Pinpoint the cell where the given text exists, returning its (x, y) midpoint coordinate. 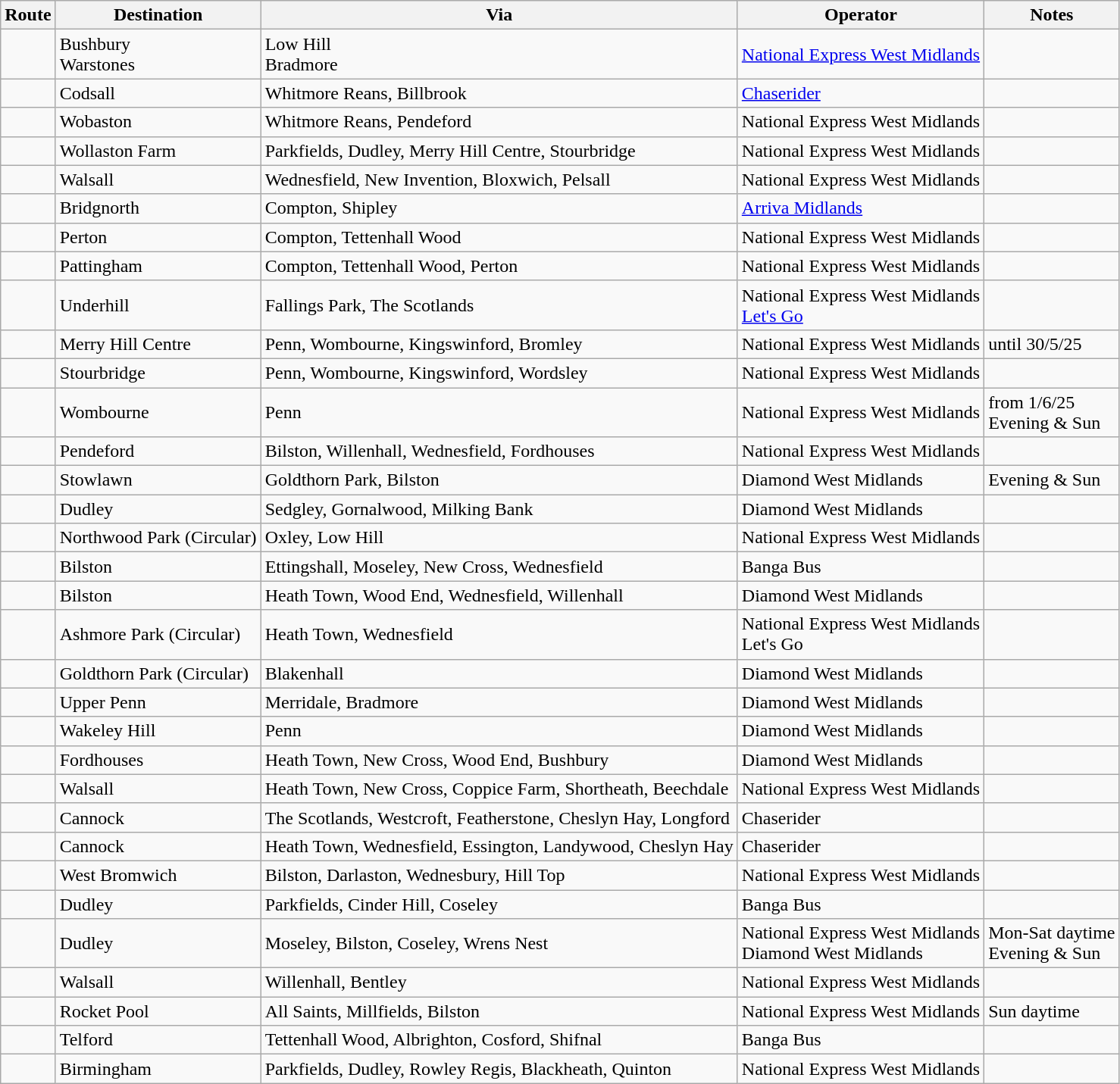
Goldthorn Park, Bilston (499, 480)
Blakenhall (499, 673)
Codsall (158, 93)
BushburyWarstones (158, 55)
Heath Town, Wood End, Wednesfield, Willenhall (499, 595)
Underhill (158, 305)
Telford (158, 1040)
Northwood Park (Circular) (158, 538)
Low HillBradmore (499, 55)
West Bromwich (158, 875)
Fallings Park, The Scotlands (499, 305)
Birmingham (158, 1069)
Wednesfield, New Invention, Bloxwich, Pelsall (499, 180)
Wombourne (158, 412)
Bilston, Willenhall, Wednesfield, Fordhouses (499, 451)
Pattingham (158, 266)
Heath Town, New Cross, Coppice Farm, Shortheath, Beechdale (499, 789)
Bridgnorth (158, 208)
Mon-Sat daytimeEvening & Sun (1052, 944)
Upper Penn (158, 702)
Pendeford (158, 451)
Ettingshall, Moseley, New Cross, Wednesfield (499, 567)
Bilston, Darlaston, Wednesbury, Hill Top (499, 875)
Compton, Tettenhall Wood, Perton (499, 266)
Operator (861, 15)
National Express West MidlandsDiamond West Midlands (861, 944)
Sun daytime (1052, 1011)
Notes (1052, 15)
Oxley, Low Hill (499, 538)
All Saints, Millfields, Bilston (499, 1011)
Evening & Sun (1052, 480)
Heath Town, New Cross, Wood End, Bushbury (499, 760)
Parkfields, Dudley, Merry Hill Centre, Stourbridge (499, 151)
Stowlawn (158, 480)
Moseley, Bilston, Coseley, Wrens Nest (499, 944)
Perton (158, 237)
Sedgley, Gornalwood, Milking Bank (499, 509)
until 30/5/25 (1052, 344)
Heath Town, Wednesfield (499, 635)
Willenhall, Bentley (499, 982)
Stourbridge (158, 373)
Merry Hill Centre (158, 344)
Wakeley Hill (158, 731)
Rocket Pool (158, 1011)
Via (499, 15)
from 1/6/25Evening & Sun (1052, 412)
Whitmore Reans, Pendeford (499, 122)
Goldthorn Park (Circular) (158, 673)
Compton, Shipley (499, 208)
Fordhouses (158, 760)
Ashmore Park (Circular) (158, 635)
Route (28, 15)
Wollaston Farm (158, 151)
Penn, Wombourne, Kingswinford, Bromley (499, 344)
Heath Town, Wednesfield, Essington, Landywood, Cheslyn Hay (499, 846)
Parkfields, Dudley, Rowley Regis, Blackheath, Quinton (499, 1069)
Compton, Tettenhall Wood (499, 237)
Arriva Midlands (861, 208)
Destination (158, 15)
Merridale, Bradmore (499, 702)
Penn, Wombourne, Kingswinford, Wordsley (499, 373)
Whitmore Reans, Billbrook (499, 93)
The Scotlands, Westcroft, Featherstone, Cheslyn Hay, Longford (499, 817)
Tettenhall Wood, Albrighton, Cosford, Shifnal (499, 1040)
Parkfields, Cinder Hill, Coseley (499, 904)
Wobaston (158, 122)
